Determine the (x, y) coordinate at the center of the cell enclosing the given text.  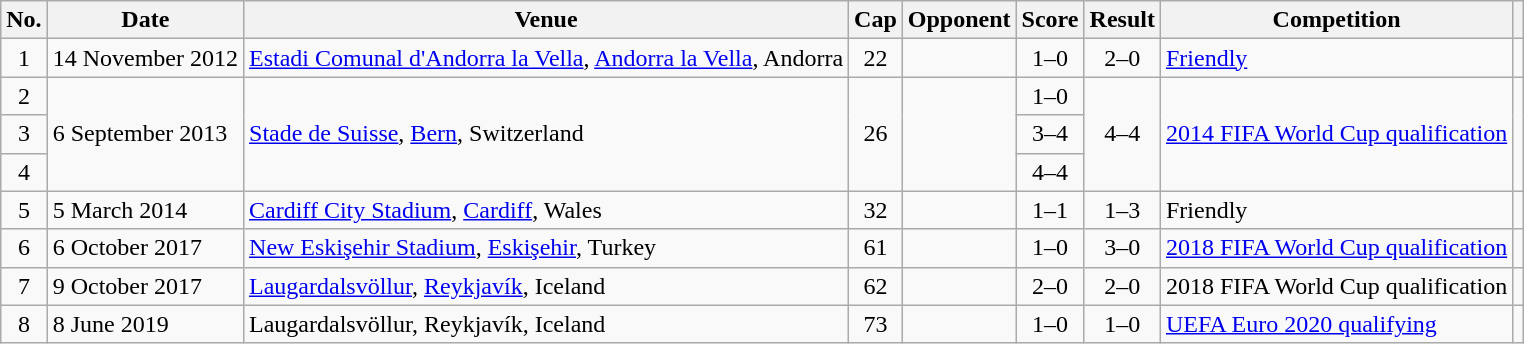
2014 FIFA World Cup qualification (1336, 134)
Score (1050, 20)
5 (24, 210)
Date (145, 20)
5 March 2014 (145, 210)
14 November 2012 (145, 58)
22 (876, 58)
1 (24, 58)
No. (24, 20)
3–0 (1122, 248)
Result (1122, 20)
New Eskişehir Stadium, Eskişehir, Turkey (546, 248)
6 October 2017 (145, 248)
61 (876, 248)
UEFA Euro 2020 qualifying (1336, 324)
6 September 2013 (145, 134)
Stade de Suisse, Bern, Switzerland (546, 134)
73 (876, 324)
Opponent (959, 20)
8 (24, 324)
1–3 (1122, 210)
26 (876, 134)
9 October 2017 (145, 286)
Venue (546, 20)
4 (24, 172)
3–4 (1050, 134)
Competition (1336, 20)
1–1 (1050, 210)
Cap (876, 20)
7 (24, 286)
Estadi Comunal d'Andorra la Vella, Andorra la Vella, Andorra (546, 58)
3 (24, 134)
62 (876, 286)
32 (876, 210)
Cardiff City Stadium, Cardiff, Wales (546, 210)
8 June 2019 (145, 324)
2 (24, 96)
6 (24, 248)
